Find where the given text appears and provide that cell's center as (x, y) coordinate. 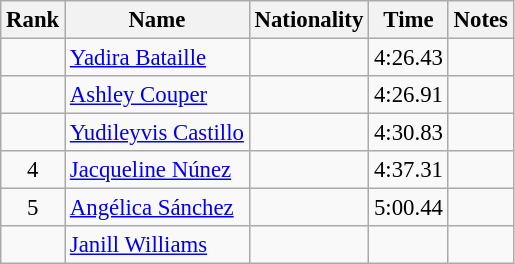
4 (33, 170)
Time (409, 20)
Ashley Couper (158, 95)
Name (158, 20)
Jacqueline Núnez (158, 170)
Yudileyvis Castillo (158, 133)
Nationality (308, 20)
4:26.91 (409, 95)
4:30.83 (409, 133)
4:37.31 (409, 170)
Janill Williams (158, 245)
Rank (33, 20)
4:26.43 (409, 58)
Notes (480, 20)
5 (33, 208)
5:00.44 (409, 208)
Yadira Bataille (158, 58)
Angélica Sánchez (158, 208)
